Determine the (x, y) coordinate at the center of the cell enclosing the given text.  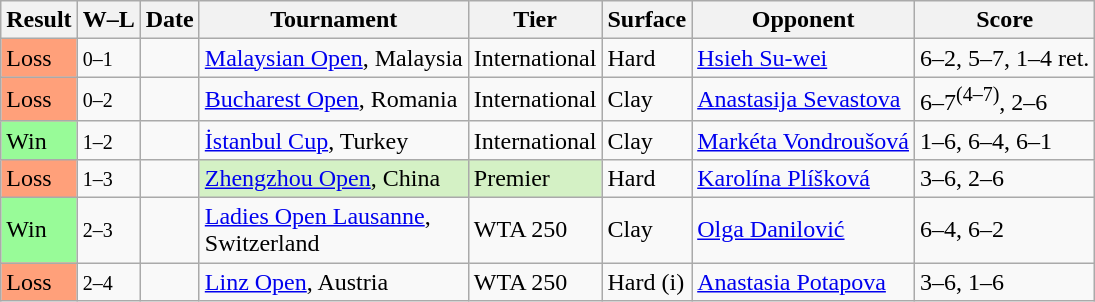
6–7(4–7), 2–6 (1005, 100)
Anastasija Sevastova (804, 100)
6–4, 6–2 (1005, 230)
Score (1005, 20)
Premier (535, 178)
Date (170, 20)
6–2, 5–7, 1–4 ret. (1005, 58)
0–2 (108, 100)
Linz Open, Austria (334, 282)
Markéta Vondroušová (804, 140)
Opponent (804, 20)
Ladies Open Lausanne, Switzerland (334, 230)
1–6, 6–4, 6–1 (1005, 140)
1–2 (108, 140)
W–L (108, 20)
Olga Danilović (804, 230)
Bucharest Open, Romania (334, 100)
3–6, 1–6 (1005, 282)
Surface (647, 20)
3–6, 2–6 (1005, 178)
Anastasia Potapova (804, 282)
Malaysian Open, Malaysia (334, 58)
İstanbul Cup, Turkey (334, 140)
1–3 (108, 178)
Hsieh Su-wei (804, 58)
Zhengzhou Open, China (334, 178)
2–3 (108, 230)
Tournament (334, 20)
Karolína Plíšková (804, 178)
Tier (535, 20)
Hard (i) (647, 282)
Result (39, 20)
2–4 (108, 282)
0–1 (108, 58)
